Detect which cell encompasses the target text, then output its [x, y] center coordinate. 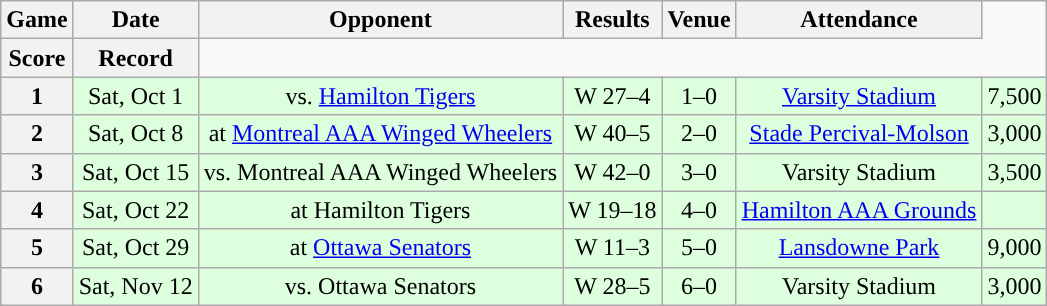
W 11–3 [612, 248]
2 [37, 134]
1–0 [699, 96]
W 40–5 [612, 134]
Sat, Oct 8 [136, 134]
6 [37, 286]
6–0 [699, 286]
at Montreal AAA Winged Wheelers [380, 134]
Sat, Oct 22 [136, 210]
Sat, Oct 29 [136, 248]
Stade Percival-Molson [859, 134]
Attendance [859, 20]
4 [37, 210]
Score [37, 58]
Date [136, 20]
5–0 [699, 248]
5 [37, 248]
1 [37, 96]
at Hamilton Tigers [380, 210]
vs. Hamilton Tigers [380, 96]
at Ottawa Senators [380, 248]
W 19–18 [612, 210]
Record [136, 58]
W 28–5 [612, 286]
Opponent [380, 20]
4–0 [699, 210]
3,500 [1014, 172]
Game [37, 20]
3 [37, 172]
Sat, Oct 15 [136, 172]
Sat, Nov 12 [136, 286]
Hamilton AAA Grounds [859, 210]
vs. Ottawa Senators [380, 286]
Lansdowne Park [859, 248]
9,000 [1014, 248]
7,500 [1014, 96]
W 27–4 [612, 96]
Sat, Oct 1 [136, 96]
Venue [699, 20]
Results [612, 20]
W 42–0 [612, 172]
vs. Montreal AAA Winged Wheelers [380, 172]
3–0 [699, 172]
2–0 [699, 134]
